Return (x, y) of the center of cell containing provided text 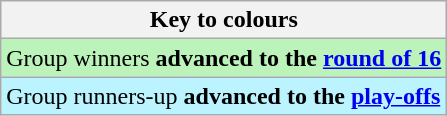
Group runners-up advanced to the play-offs (224, 96)
Group winners advanced to the round of 16 (224, 58)
Key to colours (224, 20)
